Pinpoint the cell where the given text exists, returning its (x, y) midpoint coordinate. 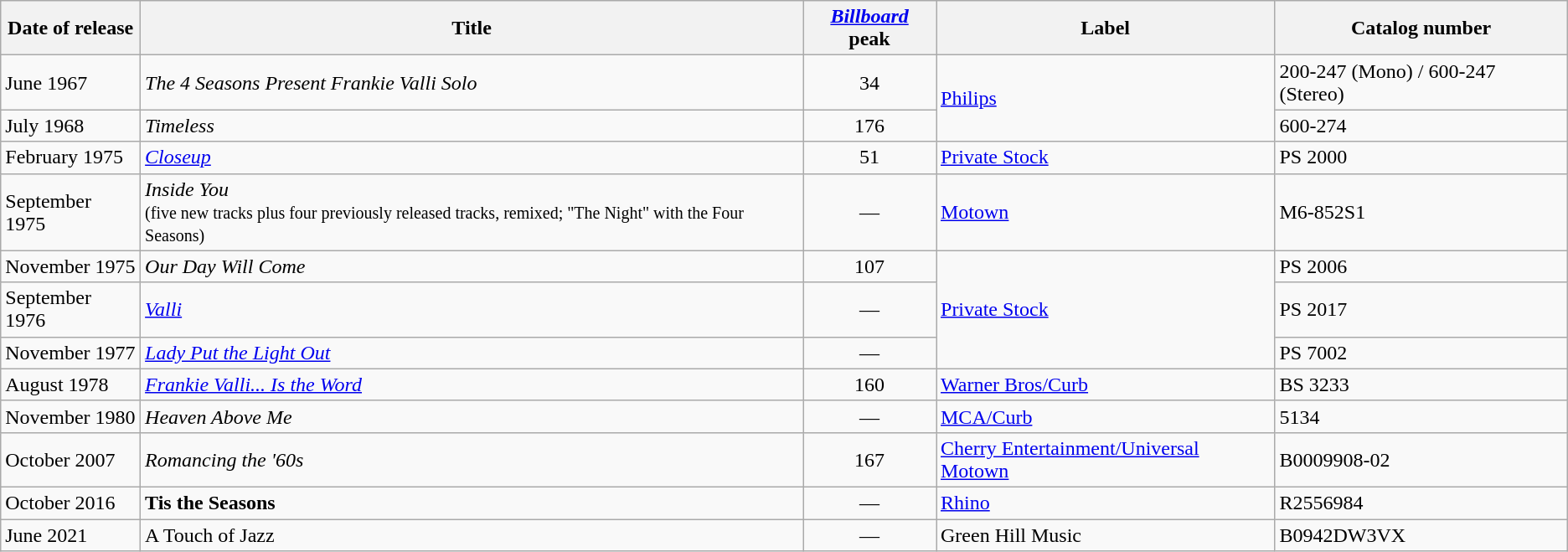
Rhino (1106, 503)
Inside You(five new tracks plus four previously released tracks, remixed; "The Night" with the Four Seasons) (472, 212)
Frankie Valli... Is the Word (472, 384)
July 1968 (70, 126)
Closeup (472, 157)
167 (869, 459)
PS 2017 (1421, 310)
51 (869, 157)
200-247 (Mono) / 600-247 (Stereo) (1421, 82)
June 2021 (70, 535)
Romancing the '60s (472, 459)
MCA/Curb (1106, 416)
Tis the Seasons (472, 503)
34 (869, 82)
Our Day Will Come (472, 266)
Philips (1106, 99)
M6-852S1 (1421, 212)
Cherry Entertainment/Universal Motown (1106, 459)
June 1967 (70, 82)
November 1977 (70, 353)
Heaven Above Me (472, 416)
PS 2006 (1421, 266)
PS 7002 (1421, 353)
Motown (1106, 212)
Date of release (70, 28)
September 1975 (70, 212)
Lady Put the Light Out (472, 353)
A Touch of Jazz (472, 535)
October 2016 (70, 503)
BS 3233 (1421, 384)
Label (1106, 28)
5134 (1421, 416)
The 4 Seasons Present Frankie Valli Solo (472, 82)
PS 2000 (1421, 157)
Timeless (472, 126)
November 1980 (70, 416)
Catalog number (1421, 28)
B0009908-02 (1421, 459)
Green Hill Music (1106, 535)
Warner Bros/Curb (1106, 384)
November 1975 (70, 266)
176 (869, 126)
600-274 (1421, 126)
Billboard peak (869, 28)
B0942DW3VX (1421, 535)
October 2007 (70, 459)
Valli (472, 310)
Title (472, 28)
February 1975 (70, 157)
160 (869, 384)
September 1976 (70, 310)
107 (869, 266)
August 1978 (70, 384)
R2556984 (1421, 503)
